Detect which cell encompasses the target text, then output its [X, Y] center coordinate. 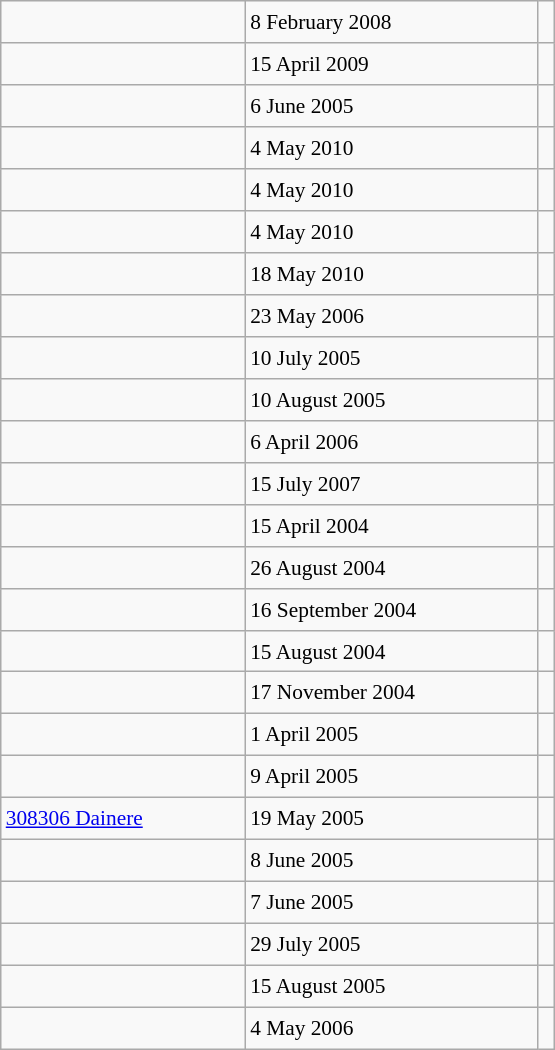
23 May 2006 [392, 316]
15 August 2004 [392, 651]
1 April 2005 [392, 735]
308306 Dainere [123, 819]
10 July 2005 [392, 358]
8 February 2008 [392, 22]
4 May 2006 [392, 1028]
15 July 2007 [392, 483]
18 May 2010 [392, 274]
10 August 2005 [392, 399]
16 September 2004 [392, 609]
17 November 2004 [392, 693]
7 June 2005 [392, 903]
8 June 2005 [392, 861]
15 April 2009 [392, 64]
15 April 2004 [392, 525]
29 July 2005 [392, 945]
6 June 2005 [392, 106]
19 May 2005 [392, 819]
6 April 2006 [392, 441]
9 April 2005 [392, 777]
26 August 2004 [392, 567]
15 August 2005 [392, 986]
